Locate the cell with the specified text and output its [x, y] center coordinate. 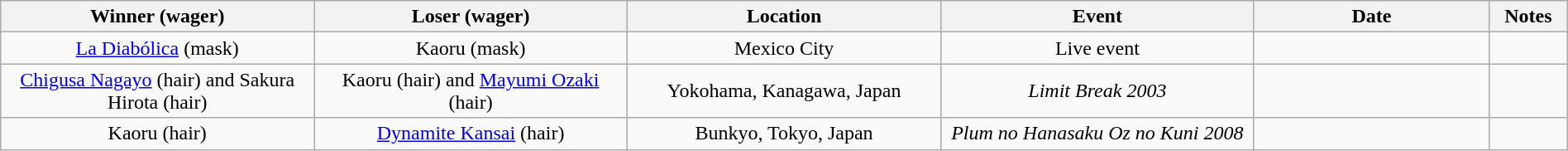
Live event [1097, 48]
Winner (wager) [157, 17]
Dynamite Kansai (hair) [471, 134]
Kaoru (mask) [471, 48]
Kaoru (hair) and Mayumi Ozaki (hair) [471, 91]
Mexico City [784, 48]
Plum no Hanasaku Oz no Kuni 2008 [1097, 134]
Location [784, 17]
Event [1097, 17]
Date [1371, 17]
La Diabólica (mask) [157, 48]
Kaoru (hair) [157, 134]
Yokohama, Kanagawa, Japan [784, 91]
Chigusa Nagayo (hair) and Sakura Hirota (hair) [157, 91]
Notes [1528, 17]
Loser (wager) [471, 17]
Bunkyo, Tokyo, Japan [784, 134]
Limit Break 2003 [1097, 91]
